For the text-containing cell, return its midpoint in [x, y] coordinate format. 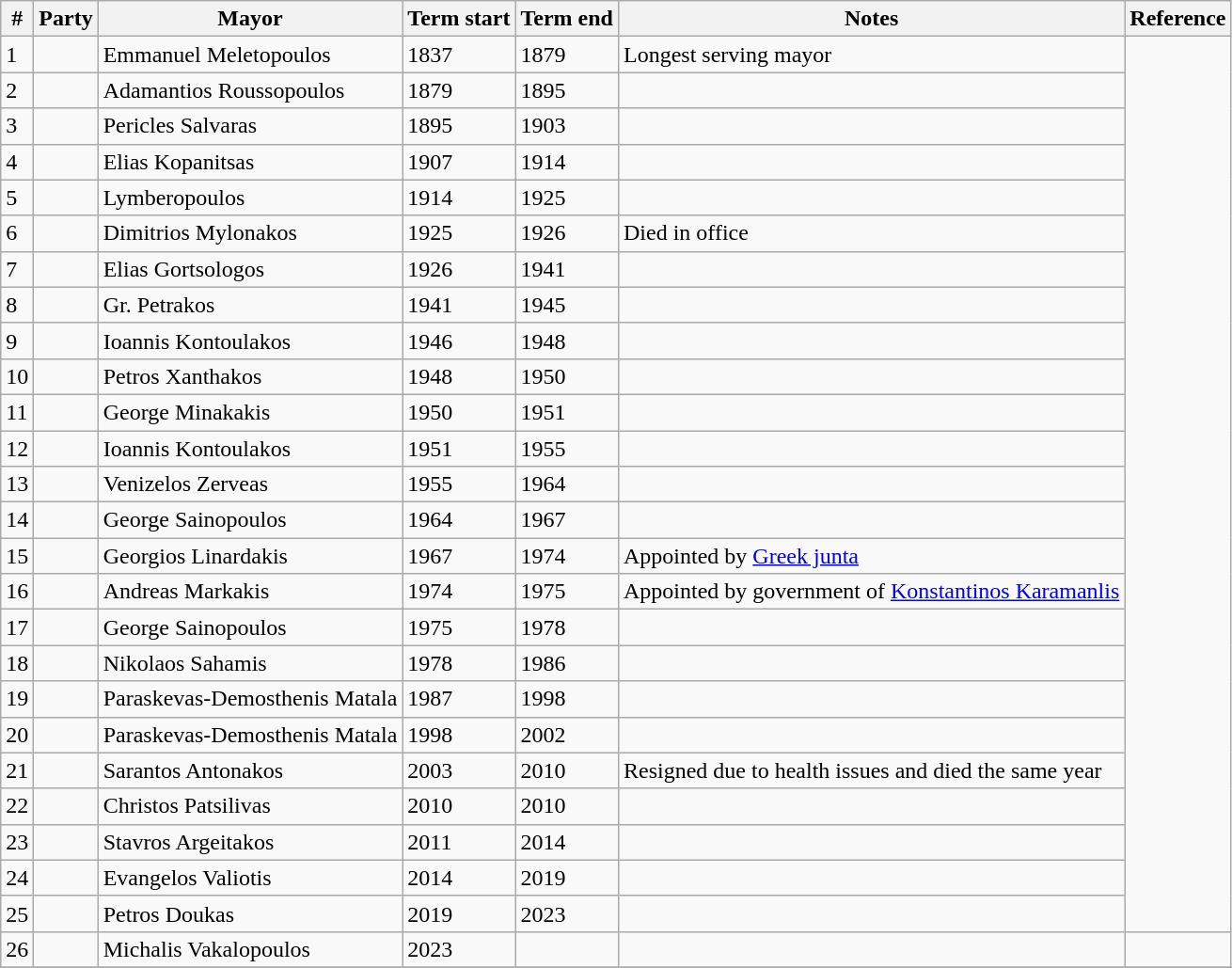
11 [17, 412]
18 [17, 663]
7 [17, 269]
# [17, 19]
5 [17, 198]
2002 [567, 735]
1987 [459, 699]
Lymberopoulos [250, 198]
Party [66, 19]
Gr. Petrakos [250, 305]
Nikolaos Sahamis [250, 663]
Dimitrios Mylonakos [250, 233]
24 [17, 878]
1907 [459, 162]
Sarantos Antonakos [250, 770]
Elias Gortsologos [250, 269]
15 [17, 556]
1946 [459, 341]
Reference [1177, 19]
Evangelos Valiotis [250, 878]
19 [17, 699]
2 [17, 90]
21 [17, 770]
Petros Doukas [250, 913]
Notes [871, 19]
Mayor [250, 19]
25 [17, 913]
Emmanuel Meletopoulos [250, 55]
1837 [459, 55]
Christos Patsilivas [250, 806]
Elias Kopanitsas [250, 162]
8 [17, 305]
Longest serving mayor [871, 55]
Adamantios Roussopoulos [250, 90]
1 [17, 55]
12 [17, 449]
Died in office [871, 233]
2003 [459, 770]
Michalis Vakalopoulos [250, 949]
Andreas Markakis [250, 592]
14 [17, 520]
4 [17, 162]
Term start [459, 19]
Petros Xanthakos [250, 376]
6 [17, 233]
17 [17, 627]
22 [17, 806]
Term end [567, 19]
23 [17, 842]
1945 [567, 305]
3 [17, 126]
9 [17, 341]
Stavros Argeitakos [250, 842]
George Minakakis [250, 412]
2011 [459, 842]
13 [17, 484]
10 [17, 376]
26 [17, 949]
Appointed by government of Konstantinos Karamanlis [871, 592]
Appointed by Greek junta [871, 556]
Venizelos Zerveas [250, 484]
Resigned due to health issues and died the same year [871, 770]
1986 [567, 663]
1903 [567, 126]
16 [17, 592]
Pericles Salvaras [250, 126]
20 [17, 735]
Georgios Linardakis [250, 556]
